Find where the given text appears and provide that cell's center as (X, Y) coordinate. 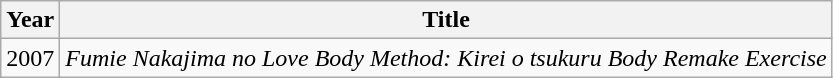
2007 (30, 58)
Fumie Nakajima no Love Body Method: Kirei o tsukuru Body Remake Exercise (446, 58)
Year (30, 20)
Title (446, 20)
